Output the [X, Y] coordinate of the center of the cell containing the given text.  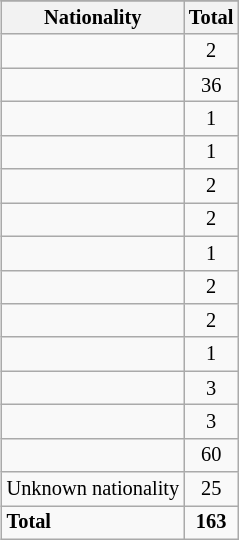
Unknown nationality [93, 489]
25 [211, 489]
60 [211, 455]
Nationality [93, 18]
163 [211, 523]
36 [211, 85]
